Return the [X, Y] coordinate for the center point of the cell that contains the specified text.  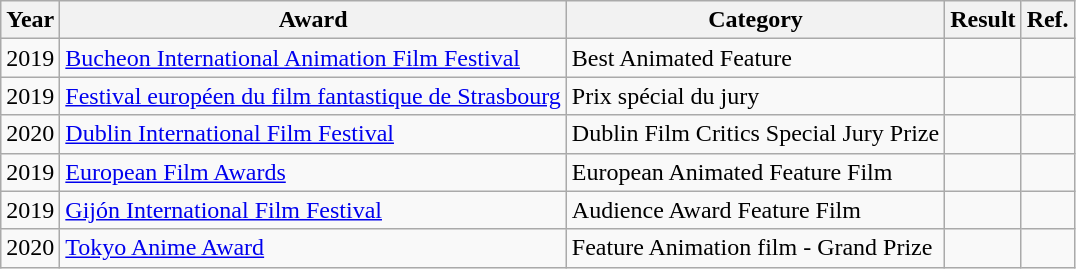
Award [314, 20]
Tokyo Anime Award [314, 248]
Dublin Film Critics Special Jury Prize [755, 134]
Dublin International Film Festival [314, 134]
Year [30, 20]
Prix spécial du jury [755, 96]
Ref. [1048, 20]
Feature Animation film - Grand Prize [755, 248]
European Film Awards [314, 172]
Gijón International Film Festival [314, 210]
Result [983, 20]
Audience Award Feature Film [755, 210]
Festival européen du film fantastique de Strasbourg [314, 96]
Bucheon International Animation Film Festival [314, 58]
Category [755, 20]
Best Animated Feature [755, 58]
European Animated Feature Film [755, 172]
